Pinpoint the cell where the given text exists, returning its [X, Y] midpoint coordinate. 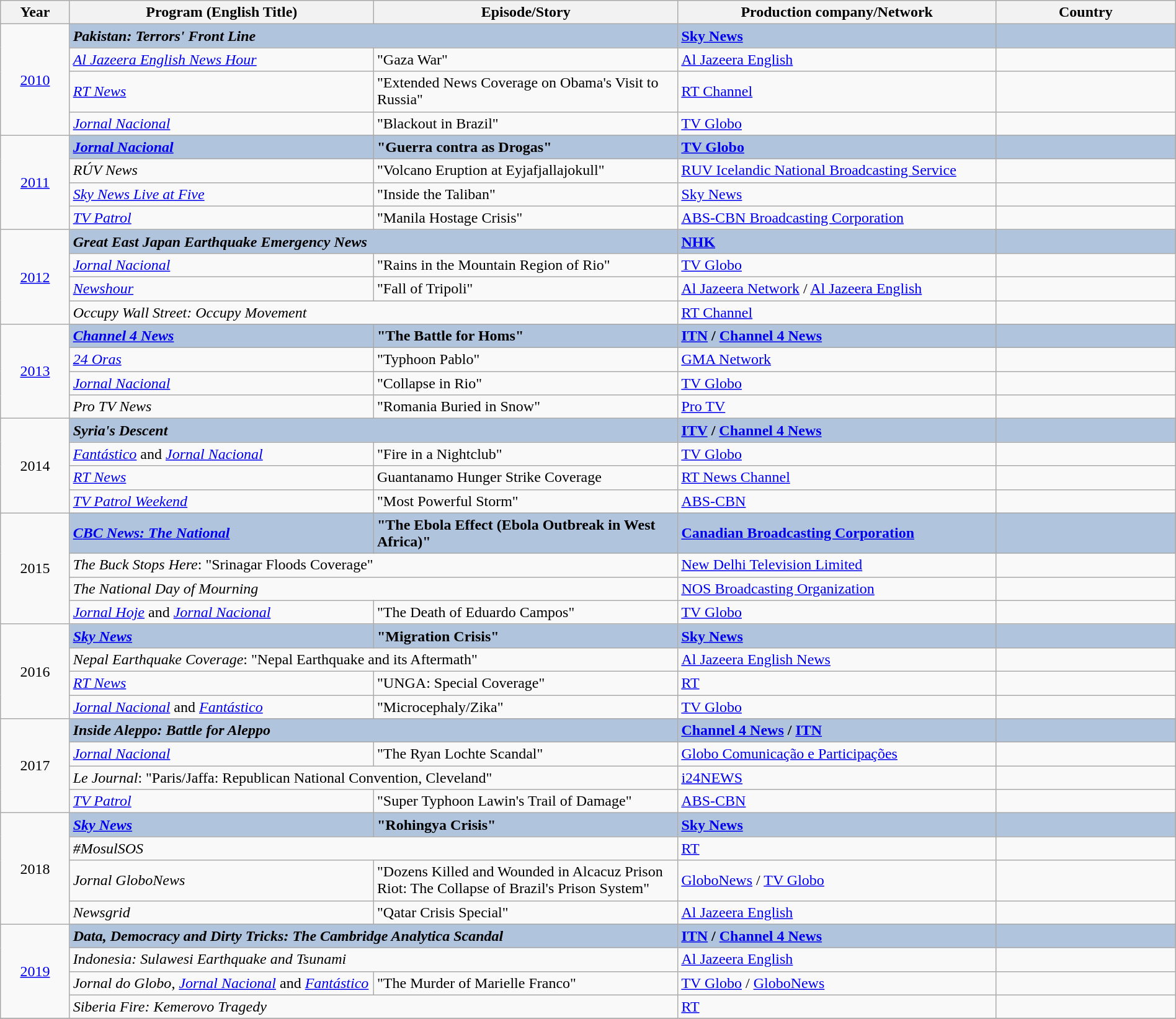
Jornal Hoje and Jornal Nacional [221, 612]
"Dozens Killed and Wounded in Alcacuz Prison Riot: The Collapse of Brazil's Prison System" [526, 881]
2015 [35, 568]
"Typhoon Pablo" [526, 360]
Syria's Descent [373, 430]
Siberia Fire: Kemerovo Tragedy [373, 1007]
"The Ryan Lochte Scandal" [526, 754]
Inside Aleppo: Battle for Aleppo [373, 731]
"Qatar Crisis Special" [526, 912]
"Inside the Taliban" [526, 194]
Occupy Wall Street: Occupy Movement [373, 312]
Globo Comunicação e Participações [837, 754]
New Delhi Television Limited [837, 565]
GMA Network [837, 360]
RT News Channel [837, 478]
"Fall of Tripoli" [526, 288]
ABS-CBN Broadcasting Corporation [837, 218]
Al Jazeera Network / Al Jazeera English [837, 288]
Production company/Network [837, 12]
Channel 4 News [221, 336]
#MosulSOS [373, 848]
2019 [35, 971]
RÚV News [221, 171]
RUV Icelandic National Broadcasting Service [837, 171]
2012 [35, 277]
Jornal GloboNews [221, 881]
Country [1085, 12]
Jornal do Globo, Jornal Nacional and Fantástico [221, 983]
"UNGA: Special Coverage" [526, 683]
Sky News Live at Five [221, 194]
Program (English Title) [221, 12]
Canadian Broadcasting Corporation [837, 533]
"Rains in the Mountain Region of Rio" [526, 265]
2017 [35, 766]
"Most Powerful Storm" [526, 501]
2010 [35, 79]
"Fire in a Nightclub" [526, 454]
The Buck Stops Here: "Srinagar Floods Coverage" [373, 565]
Jornal Nacional and Fantástico [221, 706]
2011 [35, 182]
"Blackout in Brazil" [526, 123]
TV Globo / GloboNews [837, 983]
"Microcephaly/Zika" [526, 706]
Data, Democracy and Dirty Tricks: The Cambridge Analytica Scandal [373, 936]
Al Jazeera English News Hour [221, 60]
"Volcano Eruption at Eyjafjallajokull" [526, 171]
CBC News: The National [221, 533]
24 Oras [221, 360]
"The Ebola Effect (Ebola Outbreak in West Africa)" [526, 533]
Pro TV News [221, 407]
Newsgrid [221, 912]
2013 [35, 372]
2016 [35, 671]
"Extended News Coverage on Obama's Visit to Russia" [526, 92]
"Manila Hostage Crisis" [526, 218]
i24NEWS [837, 778]
Al Jazeera English News [837, 659]
Pakistan: Terrors' Front Line [373, 36]
"The Death of Eduardo Campos" [526, 612]
"Migration Crisis" [526, 636]
"Rohingya Crisis" [526, 825]
Pro TV [837, 407]
Channel 4 News / ITN [837, 731]
2018 [35, 868]
GloboNews / TV Globo [837, 881]
"Gaza War" [526, 60]
Year [35, 12]
Le Journal: "Paris/Jaffa: Republican National Convention, Cleveland" [373, 778]
"Romania Buried in Snow" [526, 407]
"Super Typhoon Lawin's Trail of Damage" [526, 801]
Nepal Earthquake Coverage: "Nepal Earthquake and its Aftermath" [373, 659]
Guantanamo Hunger Strike Coverage [526, 478]
Fantástico and Jornal Nacional [221, 454]
2014 [35, 466]
TV Patrol Weekend [221, 501]
"The Murder of Marielle Franco" [526, 983]
"The Battle for Homs" [526, 336]
"Guerra contra as Drogas" [526, 147]
ITV / Channel 4 News [837, 430]
Episode/Story [526, 12]
Newshour [221, 288]
"Collapse in Rio" [526, 383]
NOS Broadcasting Organization [837, 589]
Indonesia: Sulawesi Earthquake and Tsunami [373, 959]
Great East Japan Earthquake Emergency News [373, 241]
NHK [837, 241]
The National Day of Mourning [373, 589]
